Capture the cell that displays the provided text and extract its [x, y] central coordinate. 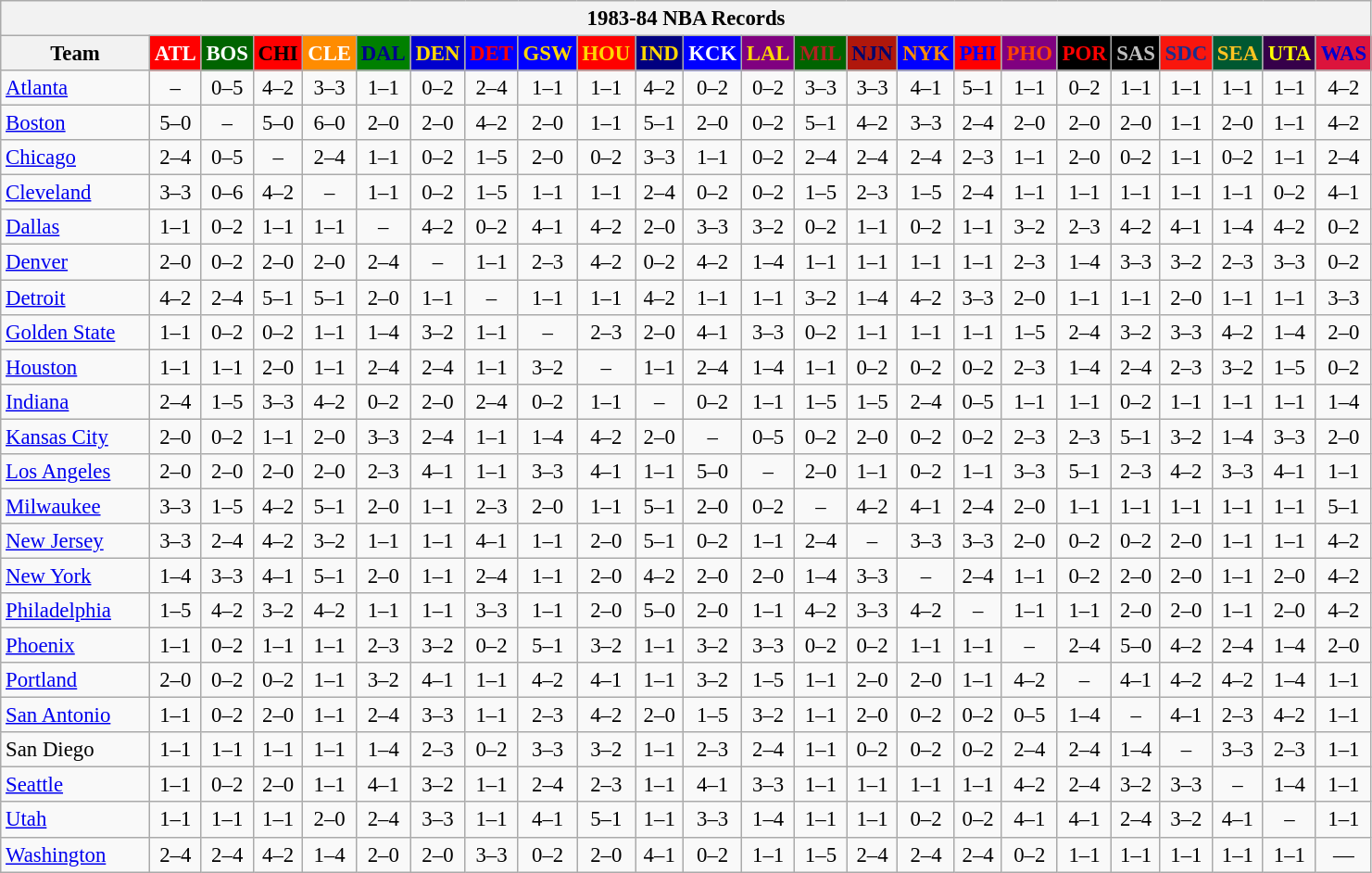
CHI [278, 54]
Dallas [76, 227]
San Diego [76, 750]
SAS [1136, 54]
New Jersey [76, 541]
IND [660, 54]
DEN [437, 54]
ATL [175, 54]
NJN [873, 54]
Phoenix [76, 646]
SDC [1186, 54]
Utah [76, 820]
New York [76, 576]
Indiana [76, 401]
Atlanta [76, 88]
PHO [1029, 54]
1983-84 NBA Records [686, 19]
Los Angeles [76, 472]
KCK [713, 54]
0–6 [227, 193]
HOU [606, 54]
UTA [1290, 54]
BOS [227, 54]
Detroit [76, 297]
Cleveland [76, 193]
Philadelphia [76, 611]
DET [491, 54]
Denver [76, 262]
Chicago [76, 158]
Washington [76, 854]
DAL [384, 54]
GSW [548, 54]
— [1343, 854]
6–0 [330, 123]
Boston [76, 123]
POR [1084, 54]
Kansas City [76, 436]
Houston [76, 367]
MIL [821, 54]
Portland [76, 680]
PHI [978, 54]
Golden State [76, 332]
NYK [926, 54]
WAS [1343, 54]
Seattle [76, 785]
CLE [330, 54]
Team [76, 54]
SEA [1238, 54]
Milwaukee [76, 506]
San Antonio [76, 715]
LAL [767, 54]
